Search for the cell housing the specified text and yield its (X, Y) center coordinate. 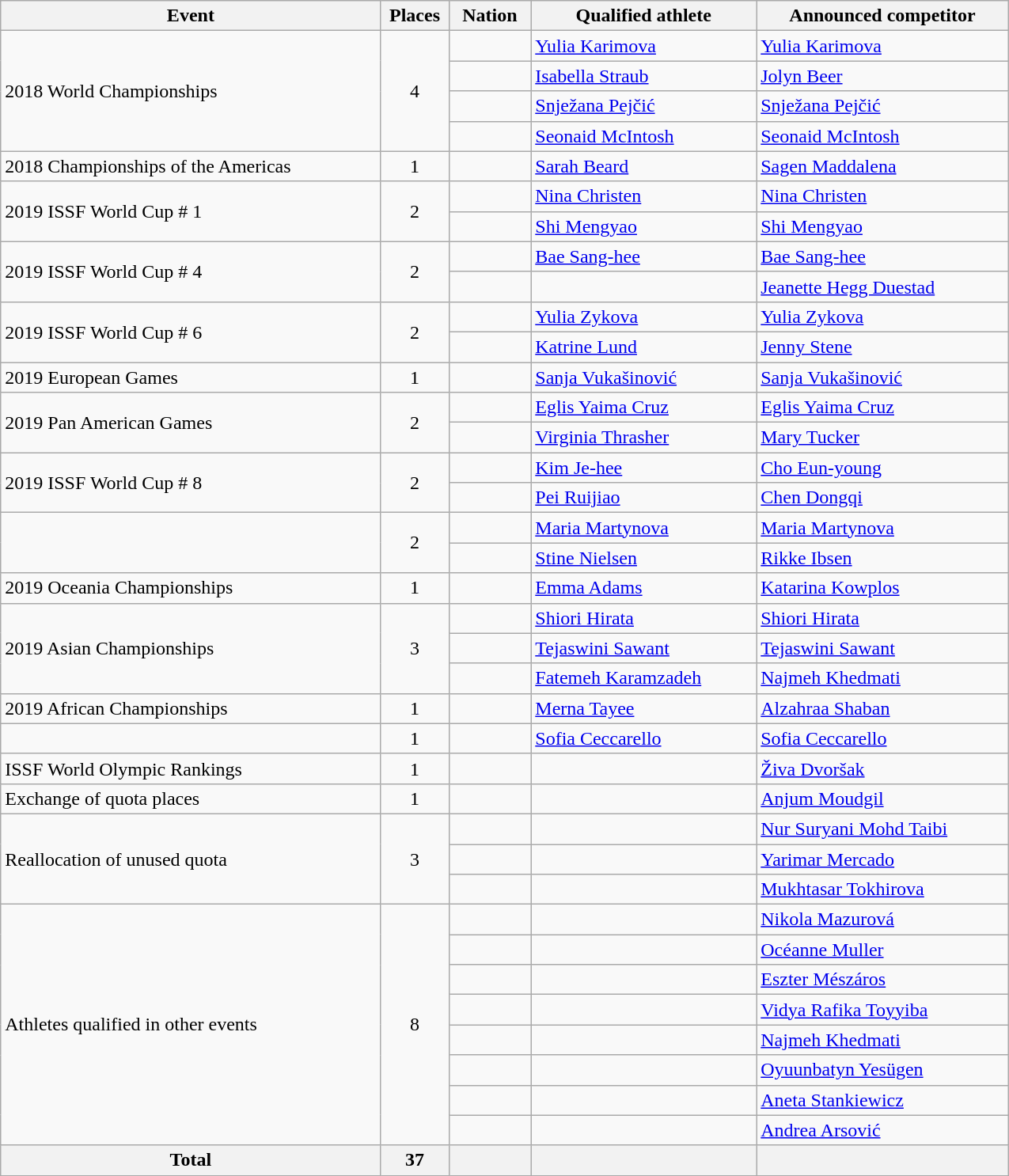
Fatemeh Karamzadeh (644, 678)
Nation (490, 16)
Nur Suryani Mohd Taibi (883, 829)
Announced competitor (883, 16)
Emma Adams (644, 588)
Merna Tayee (644, 708)
ISSF World Olympic Rankings (191, 768)
2019 African Championships (191, 708)
Isabella Straub (644, 76)
2019 Pan American Games (191, 423)
Oyuunbatyn Yesügen (883, 1070)
Océanne Muller (883, 950)
4 (415, 91)
Total (191, 1160)
37 (415, 1160)
Nikola Mazurová (883, 920)
2019 European Games (191, 377)
Aneta Stankiewicz (883, 1100)
2019 ISSF World Cup # 8 (191, 483)
Jeanette Hegg Duestad (883, 286)
2018 World Championships (191, 91)
Kim Je-hee (644, 468)
Živa Dvoršak (883, 768)
Jenny Stene (883, 347)
Katrine Lund (644, 347)
Pei Ruijiao (644, 498)
Chen Dongqi (883, 498)
Places (415, 16)
Stine Nielsen (644, 558)
Andrea Arsović (883, 1130)
2019 ISSF World Cup # 1 (191, 211)
Vidya Rafika Toyyiba (883, 1010)
2019 ISSF World Cup # 6 (191, 332)
2019 Oceania Championships (191, 588)
Mukhtasar Tokhirova (883, 890)
Reallocation of unused quota (191, 859)
Rikke Ibsen (883, 558)
Katarina Kowplos (883, 588)
Qualified athlete (644, 16)
Sarah Beard (644, 166)
Cho Eun-young (883, 468)
Mary Tucker (883, 438)
Exchange of quota places (191, 799)
2018 Championships of the Americas (191, 166)
Eszter Mészáros (883, 980)
2019 ISSF World Cup # 4 (191, 271)
2019 Asian Championships (191, 648)
Sagen Maddalena (883, 166)
Jolyn Beer (883, 76)
8 (415, 1025)
Virginia Thrasher (644, 438)
Anjum Moudgil (883, 799)
Alzahraa Shaban (883, 708)
Yarimar Mercado (883, 859)
Athletes qualified in other events (191, 1025)
Event (191, 16)
